Locate the cell with the specified text and output its [x, y] center coordinate. 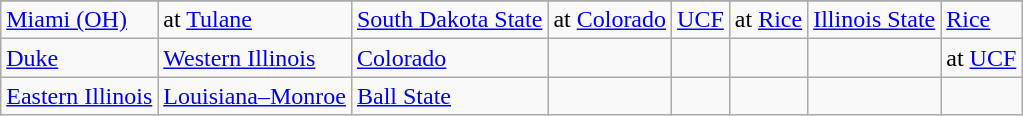
at Tulane [255, 20]
UCF [701, 20]
at Rice [768, 20]
Colorado [449, 58]
South Dakota State [449, 20]
Ball State [449, 96]
at Colorado [610, 20]
Illinois State [874, 20]
Duke [80, 58]
Louisiana–Monroe [255, 96]
Western Illinois [255, 58]
Miami (OH) [80, 20]
Eastern Illinois [80, 96]
at UCF [982, 58]
Rice [982, 20]
